From the cell containing the given text, extract its center point as [x, y] coordinate. 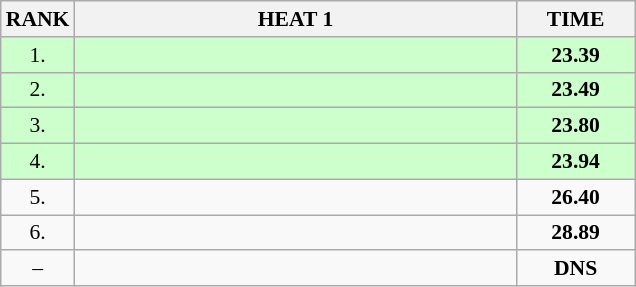
DNS [576, 269]
23.49 [576, 90]
– [38, 269]
1. [38, 55]
TIME [576, 19]
23.94 [576, 162]
RANK [38, 19]
28.89 [576, 233]
26.40 [576, 197]
HEAT 1 [295, 19]
23.80 [576, 126]
2. [38, 90]
5. [38, 197]
23.39 [576, 55]
3. [38, 126]
4. [38, 162]
6. [38, 233]
